For the text-containing cell, return its midpoint in [x, y] coordinate format. 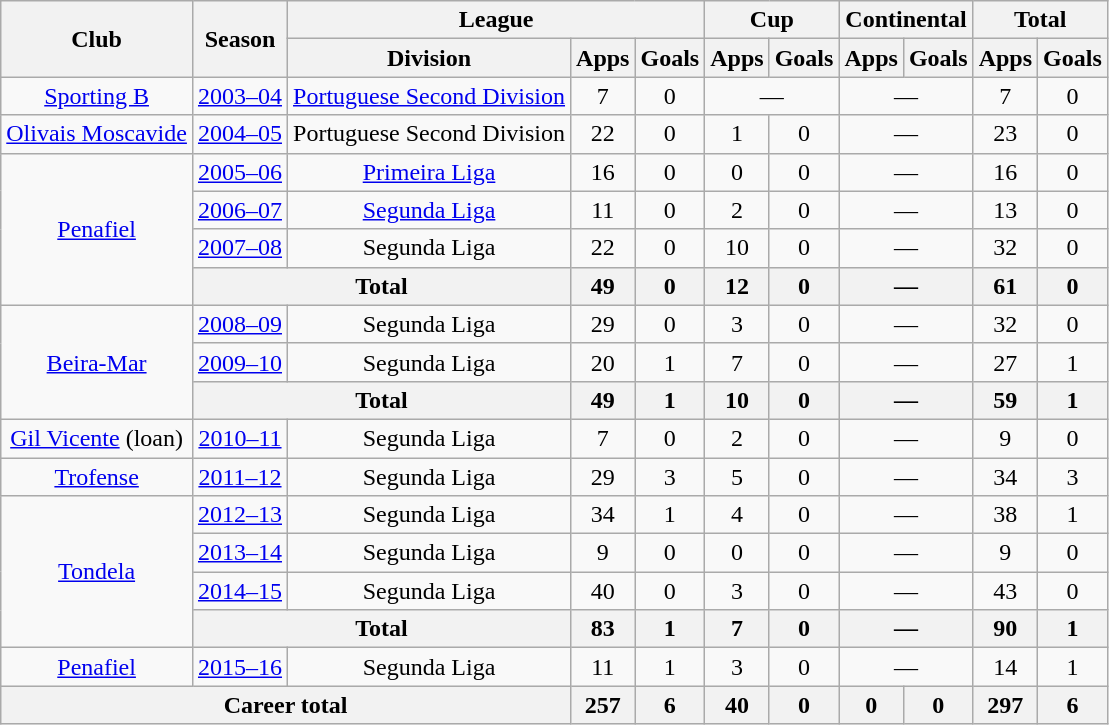
59 [1005, 400]
Trofense [97, 477]
90 [1005, 629]
Sporting B [97, 96]
2005–06 [240, 172]
12 [737, 286]
83 [603, 629]
2009–10 [240, 362]
43 [1005, 591]
Gil Vicente (loan) [97, 438]
Cup [772, 20]
2014–15 [240, 591]
257 [603, 705]
2003–04 [240, 96]
297 [1005, 705]
23 [1005, 134]
Club [97, 39]
2013–14 [240, 553]
Continental [906, 20]
14 [1005, 667]
Tondela [97, 572]
2011–12 [240, 477]
2006–07 [240, 210]
27 [1005, 362]
League [496, 20]
Primeira Liga [430, 172]
Season [240, 39]
61 [1005, 286]
Beira-Mar [97, 362]
5 [737, 477]
2010–11 [240, 438]
4 [737, 515]
38 [1005, 515]
13 [1005, 210]
Division [430, 58]
Career total [286, 705]
2015–16 [240, 667]
2007–08 [240, 248]
2012–13 [240, 515]
2008–09 [240, 324]
20 [603, 362]
Olivais Moscavide [97, 134]
2004–05 [240, 134]
